Return the [x, y] coordinate for the center point of the cell that contains the specified text.  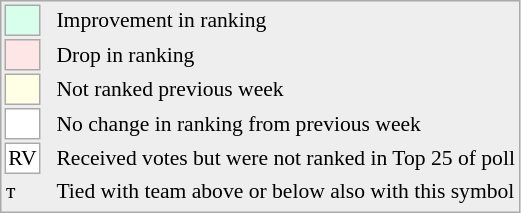
RV [22, 158]
Drop in ranking [286, 55]
Tied with team above or below also with this symbol [286, 191]
т [22, 191]
Received votes but were not ranked in Top 25 of poll [286, 158]
Improvement in ranking [286, 20]
Not ranked previous week [286, 90]
No change in ranking from previous week [286, 124]
